Locate the cell with the specified text and output its [X, Y] center coordinate. 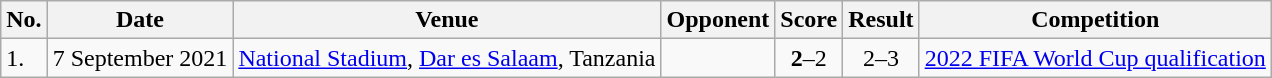
2–3 [881, 58]
7 September 2021 [140, 58]
National Stadium, Dar es Salaam, Tanzania [447, 58]
Date [140, 20]
2–2 [809, 58]
Score [809, 20]
2022 FIFA World Cup qualification [1095, 58]
Competition [1095, 20]
Venue [447, 20]
1. [24, 58]
Result [881, 20]
No. [24, 20]
Opponent [718, 20]
